Detect which cell encompasses the target text, then output its (x, y) center coordinate. 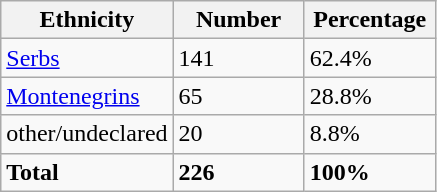
20 (238, 134)
62.4% (370, 58)
8.8% (370, 134)
Number (238, 20)
226 (238, 172)
other/undeclared (87, 134)
Ethnicity (87, 20)
141 (238, 58)
Total (87, 172)
Montenegrins (87, 96)
65 (238, 96)
28.8% (370, 96)
Percentage (370, 20)
Serbs (87, 58)
100% (370, 172)
